Extract the [x, y] coordinate from the center of the cell holding the provided text.  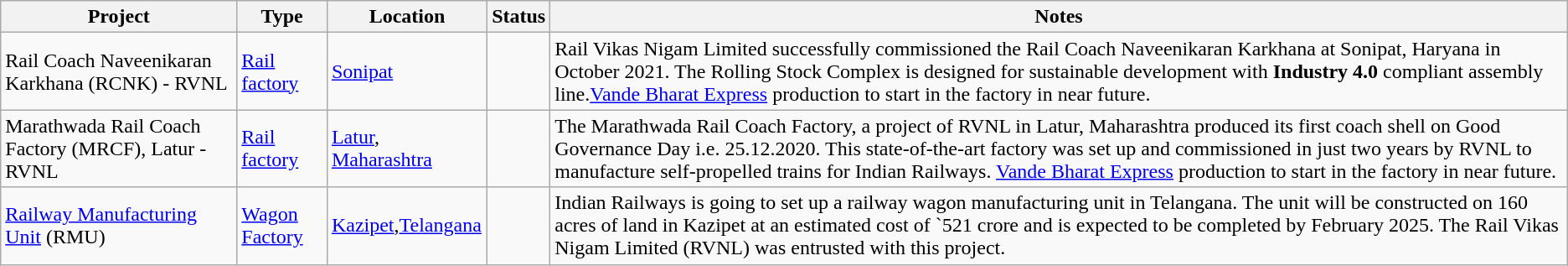
Kazipet,Telangana [407, 226]
Notes [1059, 17]
Status [519, 17]
Type [282, 17]
Railway Manufacturing Unit (RMU) [119, 226]
Wagon Factory [282, 226]
Project [119, 17]
Marathwada Rail Coach Factory (MRCF), Latur - RVNL [119, 149]
Rail Coach Naveenikaran Karkhana (RCNK) - RVNL [119, 71]
Latur, Maharashtra [407, 149]
Location [407, 17]
Sonipat [407, 71]
